Find where the given text appears and provide that cell's center as (X, Y) coordinate. 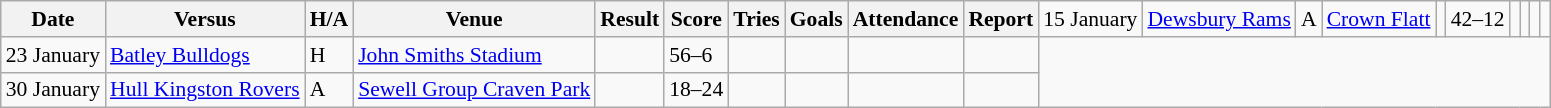
Result (630, 19)
Date (53, 19)
Report (1000, 19)
Dewsbury Rams (1218, 19)
Sewell Group Craven Park (474, 90)
Hull Kingston Rovers (205, 90)
Crown Flatt (1379, 19)
H (330, 55)
Versus (205, 19)
Batley Bulldogs (205, 55)
23 January (53, 55)
56–6 (696, 55)
John Smiths Stadium (474, 55)
Goals (816, 19)
18–24 (696, 90)
Venue (474, 19)
Attendance (906, 19)
Tries (756, 19)
H/A (330, 19)
Score (696, 19)
15 January (1090, 19)
42–12 (1478, 19)
30 January (53, 90)
